Extract the [X, Y] coordinate from the center of the cell holding the provided text.  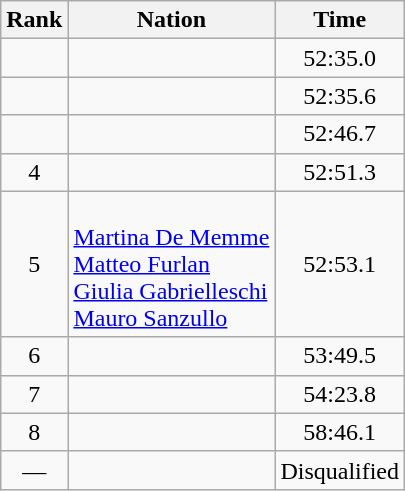
Nation [172, 20]
52:35.0 [340, 58]
53:49.5 [340, 356]
52:51.3 [340, 172]
5 [34, 264]
54:23.8 [340, 394]
52:35.6 [340, 96]
Disqualified [340, 470]
Rank [34, 20]
58:46.1 [340, 432]
Time [340, 20]
6 [34, 356]
4 [34, 172]
52:46.7 [340, 134]
Martina De MemmeMatteo FurlanGiulia GabrielleschiMauro Sanzullo [172, 264]
— [34, 470]
7 [34, 394]
8 [34, 432]
52:53.1 [340, 264]
